Scan for the cell matching the given text and deliver its (x, y) coordinate at center. 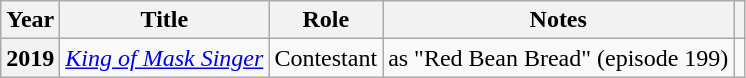
King of Mask Singer (164, 58)
2019 (30, 58)
Notes (558, 20)
Year (30, 20)
Contestant (326, 58)
as "Red Bean Bread" (episode 199) (558, 58)
Title (164, 20)
Role (326, 20)
